Pinpoint the cell where the given text exists, returning its (x, y) midpoint coordinate. 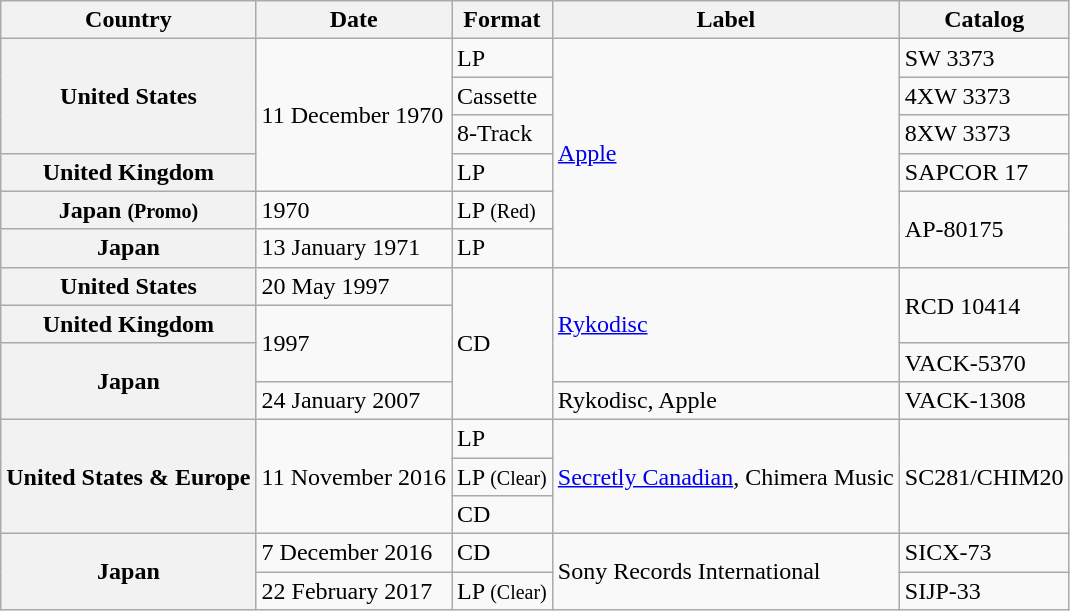
Cassette (502, 96)
LP (Red) (502, 210)
United States & Europe (128, 476)
7 December 2016 (354, 553)
4XW 3373 (984, 96)
Country (128, 20)
SIJP-33 (984, 591)
Label (726, 20)
8XW 3373 (984, 134)
Apple (726, 153)
Secretly Canadian, Chimera Music (726, 476)
13 January 1971 (354, 248)
22 February 2017 (354, 591)
Catalog (984, 20)
AP-80175 (984, 229)
8-Track (502, 134)
SC281/CHIM20 (984, 476)
Rykodisc (726, 324)
SICX-73 (984, 553)
24 January 2007 (354, 400)
1970 (354, 210)
Sony Records International (726, 572)
1997 (354, 343)
11 December 1970 (354, 115)
SW 3373 (984, 58)
Date (354, 20)
RCD 10414 (984, 305)
VACK-1308 (984, 400)
11 November 2016 (354, 476)
Rykodisc, Apple (726, 400)
20 May 1997 (354, 286)
SAPCOR 17 (984, 172)
Format (502, 20)
VACK-5370 (984, 362)
Japan (Promo) (128, 210)
